Capture the cell that displays the provided text and extract its [X, Y] central coordinate. 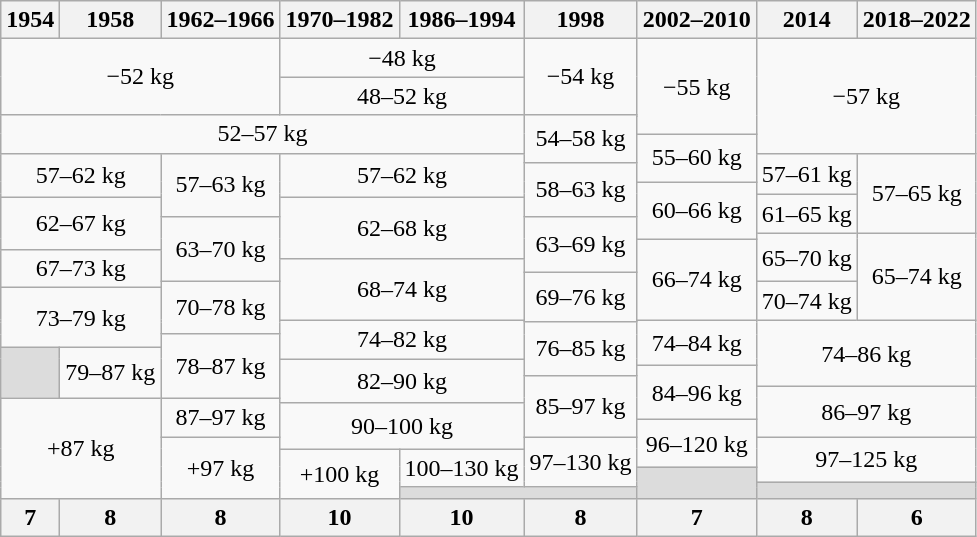
74–86 kg [866, 354]
66–74 kg [696, 280]
60–66 kg [696, 211]
65–74 kg [916, 276]
73–79 kg [81, 317]
1958 [110, 20]
1998 [580, 20]
68–74 kg [402, 289]
74–82 kg [402, 340]
−55 kg [696, 86]
55–60 kg [696, 158]
63–69 kg [580, 244]
2014 [806, 20]
63–70 kg [220, 249]
76–85 kg [580, 349]
100–130 kg [462, 468]
−48 kg [402, 58]
97–130 kg [580, 462]
70–78 kg [220, 308]
−52 kg [140, 77]
65–70 kg [806, 258]
−57 kg [866, 96]
62–67 kg [81, 223]
54–58 kg [580, 139]
70–74 kg [806, 301]
74–84 kg [696, 343]
+100 kg [340, 474]
97–125 kg [866, 460]
86–97 kg [866, 412]
57–65 kg [916, 193]
84–96 kg [696, 393]
87–97 kg [220, 418]
79–87 kg [110, 373]
69–76 kg [580, 296]
6 [916, 517]
78–87 kg [220, 366]
2018–2022 [916, 20]
48–52 kg [402, 96]
61–65 kg [806, 214]
1970–1982 [340, 20]
+97 kg [220, 468]
57–61 kg [806, 174]
62–68 kg [402, 228]
58–63 kg [580, 190]
−54 kg [580, 77]
85–97 kg [580, 407]
1962–1966 [220, 20]
57–63 kg [220, 184]
82–90 kg [402, 380]
67–73 kg [81, 268]
90–100 kg [402, 426]
52–57 kg [262, 134]
2002–2010 [696, 20]
1954 [30, 20]
+87 kg [81, 448]
1986–1994 [462, 20]
96–120 kg [696, 444]
